Capture the cell that displays the provided text and extract its (x, y) central coordinate. 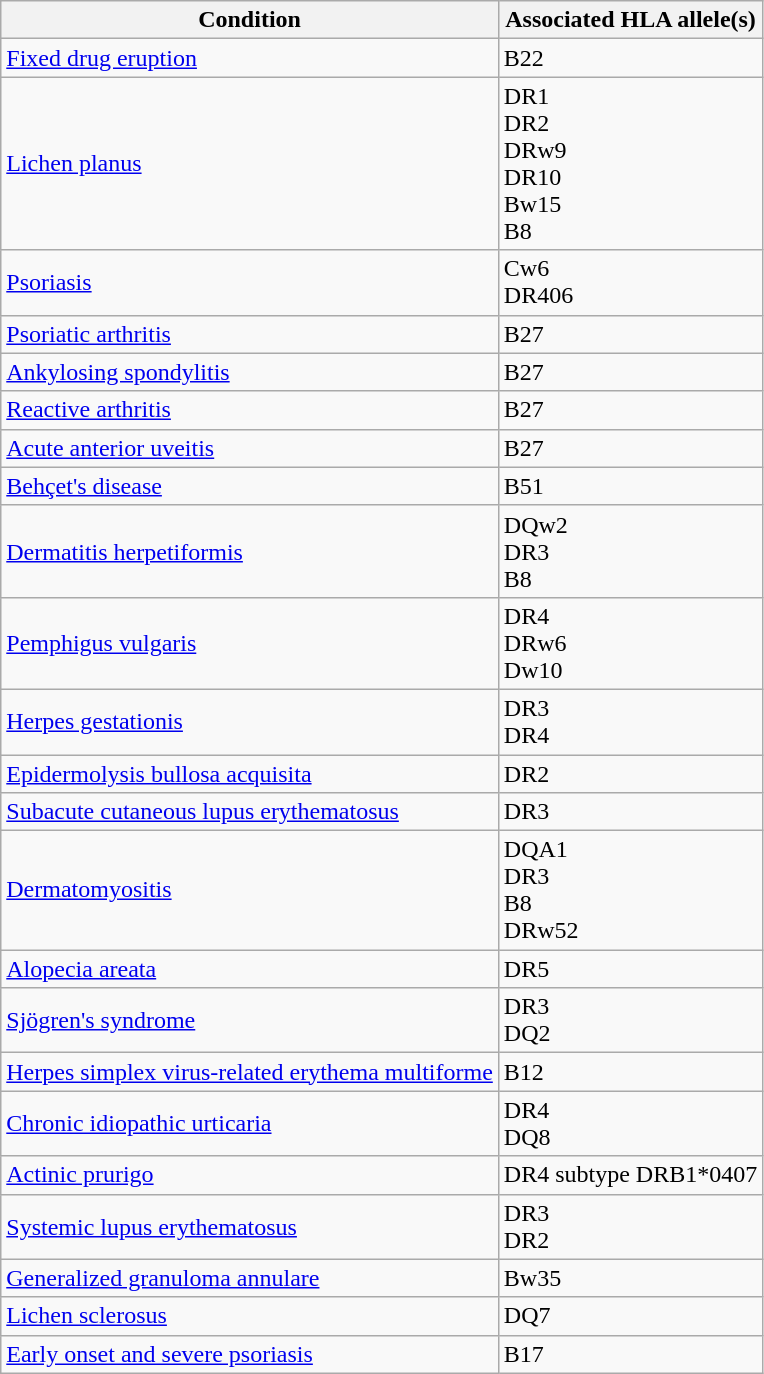
Lichen sclerosus (250, 1316)
Bw35 (630, 1278)
DR5 (630, 969)
DR3 (630, 812)
B22 (630, 58)
Psoriasis (250, 282)
B51 (630, 486)
DR3DR2 (630, 1226)
Dermatomyositis (250, 890)
Herpes simplex virus-related erythema multiforme (250, 1072)
DR4 subtype DRB1*0407 (630, 1175)
B17 (630, 1354)
Fixed drug eruption (250, 58)
Pemphigus vulgaris (250, 643)
Ankylosing spondylitis (250, 372)
Actinic prurigo (250, 1175)
Chronic idiopathic urticaria (250, 1124)
Sjögren's syndrome (250, 1020)
Psoriatic arthritis (250, 334)
DR2 (630, 773)
DR1DR2DRw9DR10Bw15B8 (630, 164)
DR4DRw6Dw10 (630, 643)
DR4DQ8 (630, 1124)
Acute anterior uveitis (250, 448)
DR3DQ2 (630, 1020)
Epidermolysis bullosa acquisita (250, 773)
Reactive arthritis (250, 410)
Alopecia areata (250, 969)
Early onset and severe psoriasis (250, 1354)
DQ7 (630, 1316)
Herpes gestationis (250, 722)
Subacute cutaneous lupus erythematosus (250, 812)
Lichen planus (250, 164)
Associated HLA allele(s) (630, 20)
Condition (250, 20)
Systemic lupus erythematosus (250, 1226)
DR3DR4 (630, 722)
DQw2DR3B8 (630, 551)
DQA1DR3B8DRw52 (630, 890)
Dermatitis herpetiformis (250, 551)
Behçet's disease (250, 486)
Cw6DR406 (630, 282)
Generalized granuloma annulare (250, 1278)
B12 (630, 1072)
